For the text-containing cell, return its midpoint in (X, Y) coordinate format. 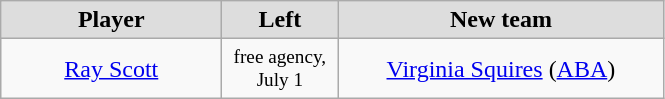
Virginia Squires (ABA) (501, 69)
New team (501, 20)
Left (280, 20)
free agency, July 1 (280, 69)
Player (112, 20)
Ray Scott (112, 69)
